Extract the [X, Y] coordinate from the center of the cell holding the provided text.  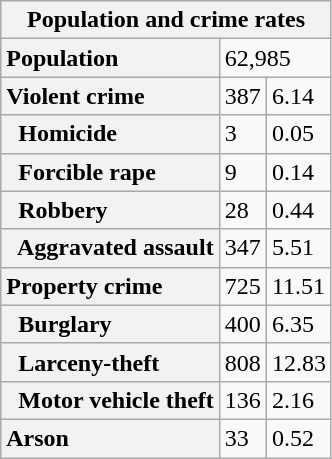
136 [242, 400]
12.83 [298, 362]
725 [242, 286]
Forcible rape [110, 172]
0.52 [298, 438]
9 [242, 172]
Homicide [110, 134]
0.14 [298, 172]
28 [242, 210]
Property crime [110, 286]
Population [110, 58]
Larceny-theft [110, 362]
Motor vehicle theft [110, 400]
Aggravated assault [110, 248]
0.44 [298, 210]
6.35 [298, 324]
11.51 [298, 286]
0.05 [298, 134]
33 [242, 438]
Population and crime rates [166, 20]
2.16 [298, 400]
347 [242, 248]
400 [242, 324]
Arson [110, 438]
5.51 [298, 248]
62,985 [275, 58]
808 [242, 362]
Burglary [110, 324]
Violent crime [110, 96]
3 [242, 134]
6.14 [298, 96]
Robbery [110, 210]
387 [242, 96]
